Find where the given text appears and provide that cell's center as [x, y] coordinate. 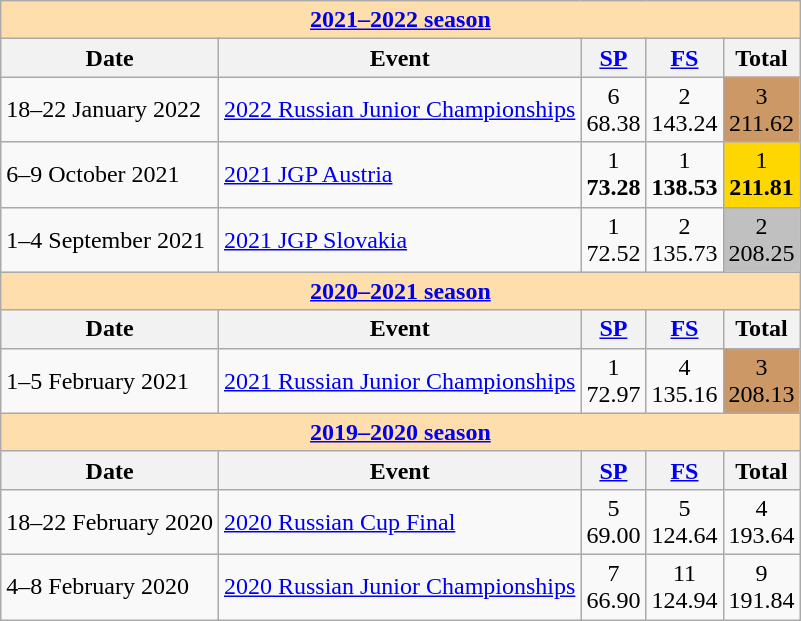
1–5 February 2021 [110, 380]
2021–2022 season [400, 20]
1 72.97 [614, 380]
1 73.28 [614, 174]
1 72.52 [614, 240]
18–22 February 2020 [110, 522]
11 124.94 [684, 586]
2021 JGP Slovakia [399, 240]
2020–2021 season [400, 291]
4 135.16 [684, 380]
6 68.38 [614, 110]
18–22 January 2022 [110, 110]
3 211.62 [762, 110]
9 191.84 [762, 586]
5 69.00 [614, 522]
2020 Russian Junior Championships [399, 586]
2019–2020 season [400, 432]
7 66.90 [614, 586]
4–8 February 2020 [110, 586]
2022 Russian Junior Championships [399, 110]
1 138.53 [684, 174]
4 193.64 [762, 522]
2 135.73 [684, 240]
2021 JGP Austria [399, 174]
3 208.13 [762, 380]
1–4 September 2021 [110, 240]
2 208.25 [762, 240]
6–9 October 2021 [110, 174]
5 124.64 [684, 522]
1 211.81 [762, 174]
2020 Russian Cup Final [399, 522]
2021 Russian Junior Championships [399, 380]
2 143.24 [684, 110]
